Find where the given text appears and provide that cell's center as (X, Y) coordinate. 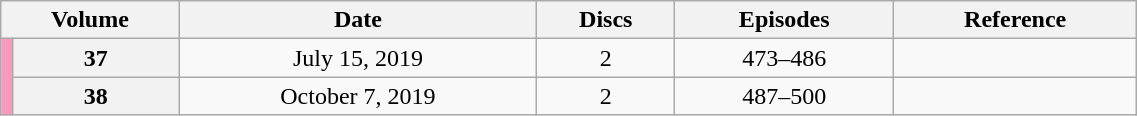
37 (96, 58)
487–500 (784, 96)
Volume (90, 20)
October 7, 2019 (358, 96)
Discs (606, 20)
Date (358, 20)
Reference (1016, 20)
Episodes (784, 20)
473–486 (784, 58)
38 (96, 96)
July 15, 2019 (358, 58)
